Find where the given text appears and provide that cell's center as [x, y] coordinate. 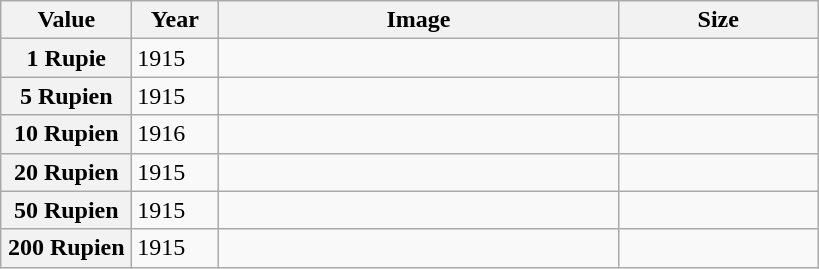
5 Rupien [66, 96]
200 Rupien [66, 248]
1916 [175, 134]
1 Rupie [66, 58]
Year [175, 20]
Image [418, 20]
Value [66, 20]
20 Rupien [66, 172]
10 Rupien [66, 134]
Size [718, 20]
50 Rupien [66, 210]
